Output the (X, Y) coordinate of the center of the cell containing the given text.  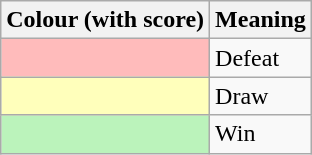
Colour (with score) (106, 20)
Defeat (261, 58)
Win (261, 134)
Draw (261, 96)
Meaning (261, 20)
